Pinpoint the cell where the given text exists, returning its [X, Y] midpoint coordinate. 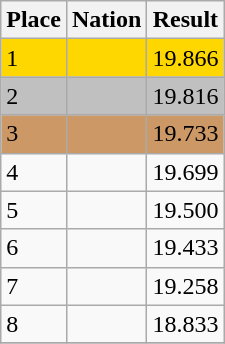
4 [34, 172]
19.816 [186, 96]
19.433 [186, 248]
6 [34, 248]
3 [34, 134]
19.699 [186, 172]
5 [34, 210]
18.833 [186, 324]
Result [186, 20]
19.500 [186, 210]
Nation [106, 20]
8 [34, 324]
1 [34, 58]
7 [34, 286]
Place [34, 20]
19.258 [186, 286]
19.733 [186, 134]
2 [34, 96]
19.866 [186, 58]
